Detect which cell encompasses the target text, then output its [x, y] center coordinate. 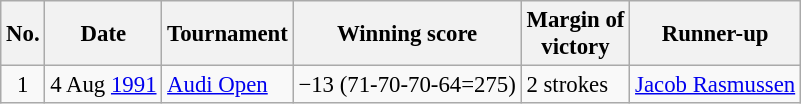
Jacob Rasmussen [716, 85]
No. [23, 34]
4 Aug 1991 [104, 85]
Margin ofvictory [576, 34]
1 [23, 85]
−13 (71-70-70-64=275) [407, 85]
Date [104, 34]
Winning score [407, 34]
Tournament [228, 34]
2 strokes [576, 85]
Runner-up [716, 34]
Audi Open [228, 85]
